Determine the (x, y) coordinate at the center of the cell enclosing the given text.  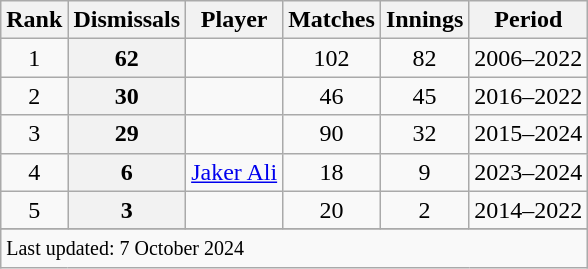
2006–2022 (528, 58)
45 (424, 96)
Dismissals (127, 20)
Rank (34, 20)
2015–2024 (528, 134)
2014–2022 (528, 210)
2016–2022 (528, 96)
Innings (424, 20)
Matches (332, 20)
Last updated: 7 October 2024 (294, 248)
18 (332, 172)
32 (424, 134)
Player (234, 20)
20 (332, 210)
6 (127, 172)
90 (332, 134)
62 (127, 58)
Period (528, 20)
Jaker Ali (234, 172)
46 (332, 96)
102 (332, 58)
29 (127, 134)
1 (34, 58)
30 (127, 96)
4 (34, 172)
2023–2024 (528, 172)
9 (424, 172)
82 (424, 58)
5 (34, 210)
